Locate the cell with the specified text and output its [X, Y] center coordinate. 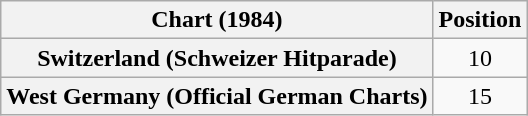
Position [480, 20]
Chart (1984) [217, 20]
15 [480, 96]
West Germany (Official German Charts) [217, 96]
10 [480, 58]
Switzerland (Schweizer Hitparade) [217, 58]
